Identify which cell holds the provided text, then report its (X, Y) central coordinate. 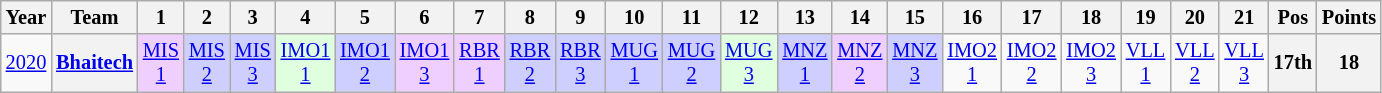
RBR1 (479, 63)
20 (1194, 17)
10 (634, 17)
21 (1244, 17)
16 (972, 17)
7 (479, 17)
9 (580, 17)
14 (860, 17)
12 (748, 17)
RBR3 (580, 63)
IMO23 (1091, 63)
IMO21 (972, 63)
MNZ3 (914, 63)
VLL3 (1244, 63)
2020 (26, 63)
Points (1349, 17)
1 (161, 17)
MUG3 (748, 63)
IMO11 (306, 63)
4 (306, 17)
19 (1146, 17)
11 (692, 17)
Pos (1293, 17)
IMO22 (1032, 63)
RBR2 (530, 63)
Bhaitech (94, 63)
2 (207, 17)
Team (94, 17)
IMO13 (425, 63)
MIS1 (161, 63)
MIS3 (253, 63)
MUG1 (634, 63)
MNZ1 (804, 63)
VLL1 (1146, 63)
MUG2 (692, 63)
VLL2 (1194, 63)
8 (530, 17)
15 (914, 17)
5 (365, 17)
MNZ2 (860, 63)
13 (804, 17)
6 (425, 17)
17 (1032, 17)
3 (253, 17)
Year (26, 17)
IMO12 (365, 63)
17th (1293, 63)
MIS2 (207, 63)
